Locate the cell with the specified text and output its [X, Y] center coordinate. 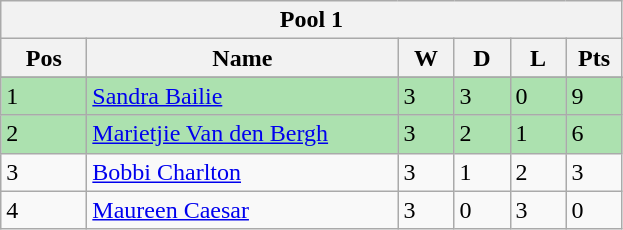
9 [594, 96]
Pts [594, 58]
Maureen Caesar [242, 210]
Pos [44, 58]
Marietjie Van den Bergh [242, 134]
4 [44, 210]
D [482, 58]
Pool 1 [312, 20]
Bobbi Charlton [242, 172]
Sandra Bailie [242, 96]
Name [242, 58]
6 [594, 134]
W [426, 58]
L [538, 58]
